Extract the (X, Y) coordinate from the center of the cell holding the provided text.  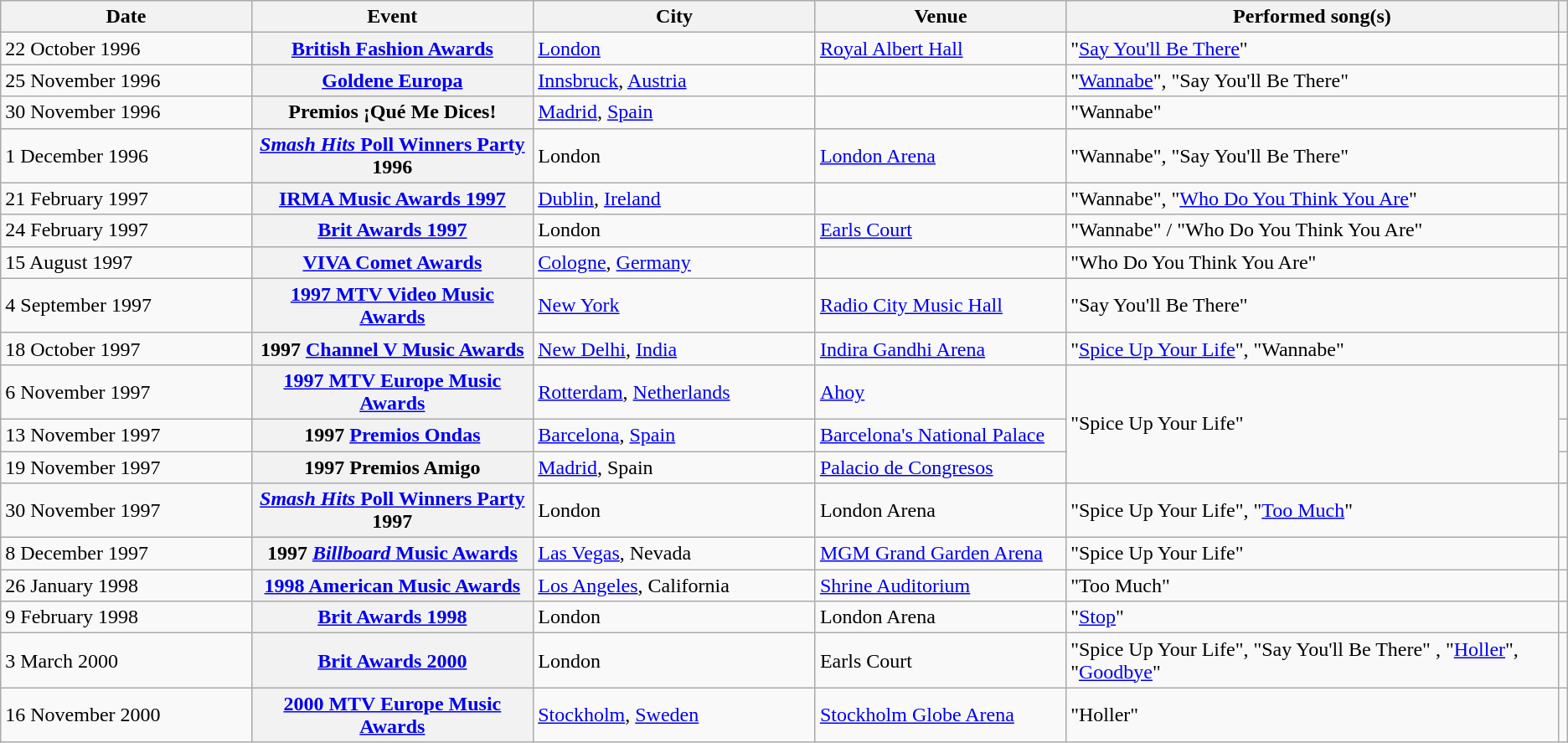
26 January 1998 (126, 586)
Event (392, 17)
19 November 1997 (126, 467)
1997 Channel V Music Awards (392, 348)
Brit Awards 1998 (392, 617)
"Too Much" (1313, 586)
30 November 1996 (126, 112)
Smash Hits Poll Winners Party 1997 (392, 511)
Dublin, Ireland (675, 199)
VIVA Comet Awards (392, 262)
City (675, 17)
"Holler" (1313, 715)
Ahoy (940, 392)
Palacio de Congresos (940, 467)
Goldene Europa (392, 80)
"Spice Up Your Life", "Say You'll Be There" , "Holler", "Goodbye" (1313, 660)
"Wannabe" (1313, 112)
Premios ¡Qué Me Dices! (392, 112)
Las Vegas, Nevada (675, 554)
1997 Billboard Music Awards (392, 554)
"Spice Up Your Life", "Wannabe" (1313, 348)
Rotterdam, Netherlands (675, 392)
6 November 1997 (126, 392)
Radio City Music Hall (940, 305)
25 November 1996 (126, 80)
Brit Awards 2000 (392, 660)
22 October 1996 (126, 49)
"Who Do You Think You Are" (1313, 262)
1 December 1996 (126, 156)
21 February 1997 (126, 199)
1997 Premios Amigo (392, 467)
Cologne, Germany (675, 262)
Royal Albert Hall (940, 49)
24 February 1997 (126, 230)
9 February 1998 (126, 617)
1997 Premios Ondas (392, 435)
1998 American Music Awards (392, 586)
1997 MTV Video Music Awards (392, 305)
Innsbruck, Austria (675, 80)
Smash Hits Poll Winners Party 1996 (392, 156)
New Delhi, India (675, 348)
3 March 2000 (126, 660)
18 October 1997 (126, 348)
13 November 1997 (126, 435)
Los Angeles, California (675, 586)
Performed song(s) (1313, 17)
New York (675, 305)
"Wannabe" / "Who Do You Think You Are" (1313, 230)
Stockholm, Sweden (675, 715)
4 September 1997 (126, 305)
"Wannabe", "Who Do You Think You Are" (1313, 199)
Brit Awards 1997 (392, 230)
IRMA Music Awards 1997 (392, 199)
8 December 1997 (126, 554)
MGM Grand Garden Arena (940, 554)
15 August 1997 (126, 262)
Shrine Auditorium (940, 586)
British Fashion Awards (392, 49)
Stockholm Globe Arena (940, 715)
"Stop" (1313, 617)
16 November 2000 (126, 715)
30 November 1997 (126, 511)
Indira Gandhi Arena (940, 348)
Venue (940, 17)
2000 MTV Europe Music Awards (392, 715)
1997 MTV Europe Music Awards (392, 392)
Date (126, 17)
Barcelona, Spain (675, 435)
"Spice Up Your Life", "Too Much" (1313, 511)
Barcelona's National Palace (940, 435)
